Detect which cell encompasses the target text, then output its [x, y] center coordinate. 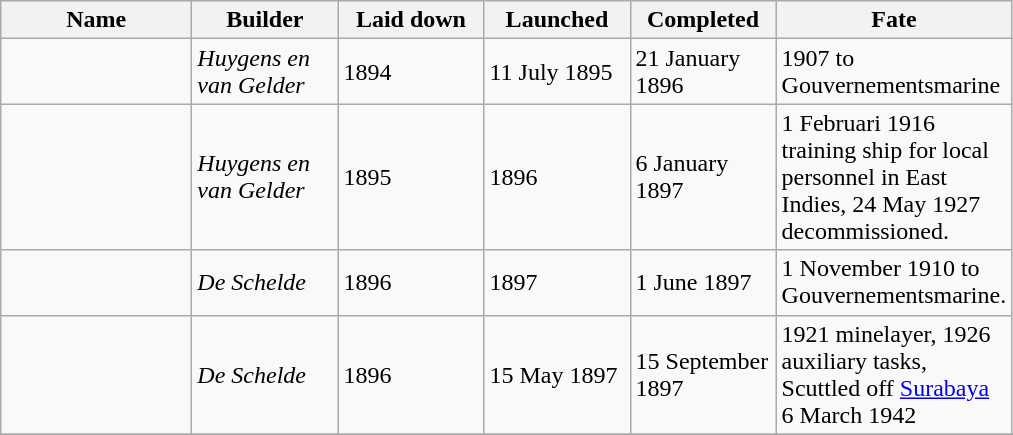
1897 [557, 282]
21 January 1896 [703, 72]
1894 [411, 72]
11 July 1895 [557, 72]
1895 [411, 177]
1921 minelayer, 1926 auxiliary tasks, Scuttled off Surabaya 6 March 1942 [894, 374]
1 June 1897 [703, 282]
1907 to Gouvernementsmarine [894, 72]
Name [96, 20]
Completed [703, 20]
1 November 1910 to Gouvernementsmarine. [894, 282]
Launched [557, 20]
6 January 1897 [703, 177]
15 September 1897 [703, 374]
Builder [265, 20]
Laid down [411, 20]
Fate [894, 20]
15 May 1897 [557, 374]
1 Februari 1916 training ship for local personnel in East Indies, 24 May 1927 decommissioned. [894, 177]
